Capture the cell that displays the provided text and extract its [X, Y] central coordinate. 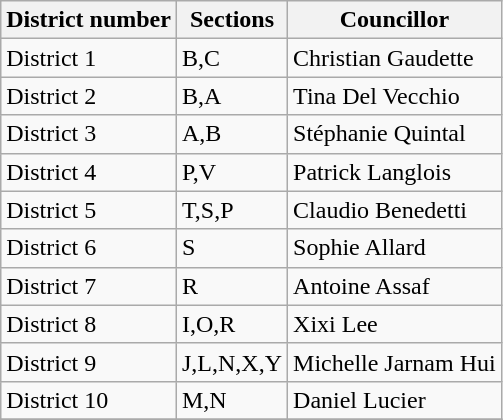
P,V [232, 172]
I,O,R [232, 324]
District 7 [89, 286]
District 4 [89, 172]
S [232, 248]
District 6 [89, 248]
District 2 [89, 96]
District 5 [89, 210]
Councillor [395, 20]
R [232, 286]
Stéphanie Quintal [395, 134]
Tina Del Vecchio [395, 96]
District 1 [89, 58]
Xixi Lee [395, 324]
A,B [232, 134]
Patrick Langlois [395, 172]
M,N [232, 400]
District 3 [89, 134]
Claudio Benedetti [395, 210]
Michelle Jarnam Hui [395, 362]
Sophie Allard [395, 248]
B,A [232, 96]
J,L,N,X,Y [232, 362]
District number [89, 20]
District 10 [89, 400]
Christian Gaudette [395, 58]
B,C [232, 58]
Sections [232, 20]
T,S,P [232, 210]
District 8 [89, 324]
District 9 [89, 362]
Antoine Assaf [395, 286]
Daniel Lucier [395, 400]
